Find where the given text appears and provide that cell's center as [X, Y] coordinate. 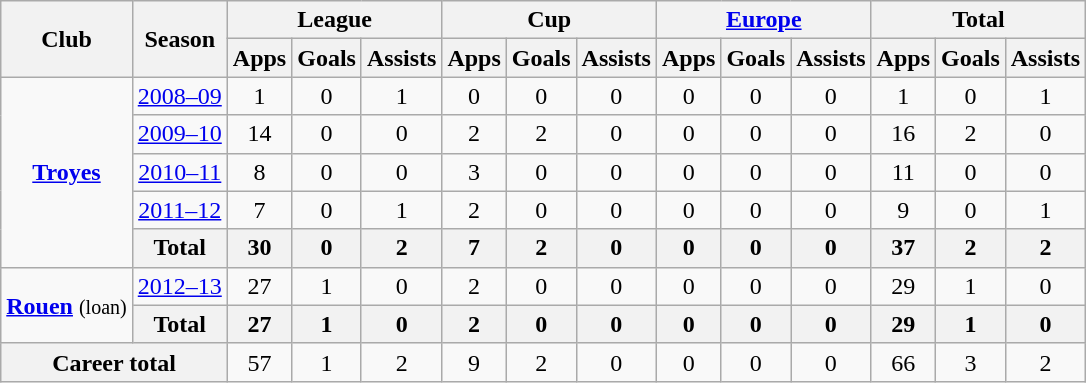
11 [903, 172]
57 [259, 362]
2009–10 [180, 134]
Troyes [66, 172]
2012–13 [180, 286]
14 [259, 134]
League [334, 20]
66 [903, 362]
16 [903, 134]
2010–11 [180, 172]
Season [180, 39]
Rouen (loan) [66, 305]
Europe [764, 20]
2011–12 [180, 210]
Club [66, 39]
37 [903, 248]
8 [259, 172]
Cup [550, 20]
30 [259, 248]
Career total [114, 362]
2008–09 [180, 96]
